Return the [X, Y] coordinate for the center point of the cell that contains the specified text.  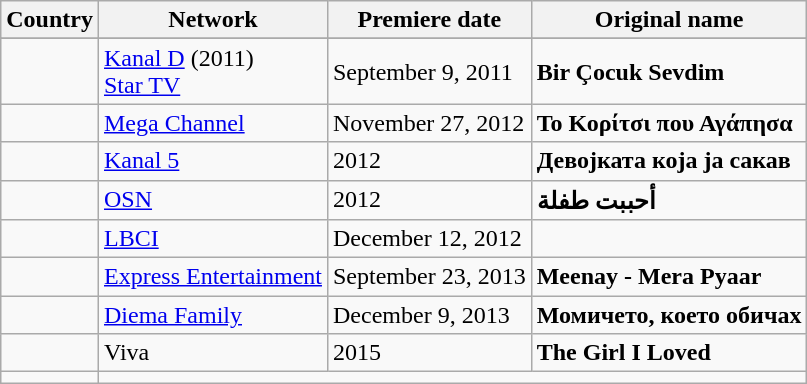
December 12, 2012 [429, 239]
September 9, 2011 [429, 72]
Country [50, 20]
The Girl I Loved [669, 353]
Original name [669, 20]
Момичето, което обичах [669, 315]
OSN [212, 200]
November 27, 2012 [429, 123]
Το Κορίτσι που Αγάπησα [669, 123]
2015 [429, 353]
LBCI [212, 239]
Kanal 5 [212, 161]
September 23, 2013 [429, 277]
Kanal D (2011) Star TV [212, 72]
Premiere date [429, 20]
Viva [212, 353]
Mega Channel [212, 123]
Diema Family [212, 315]
December 9, 2013 [429, 315]
Express Entertainment [212, 277]
Meenay - Mera Pyaar [669, 277]
أحببت طفلة [669, 200]
Девојката која ја сакав [669, 161]
Network [212, 20]
Bir Çocuk Sevdim [669, 72]
